Identify which cell holds the provided text, then report its [X, Y] central coordinate. 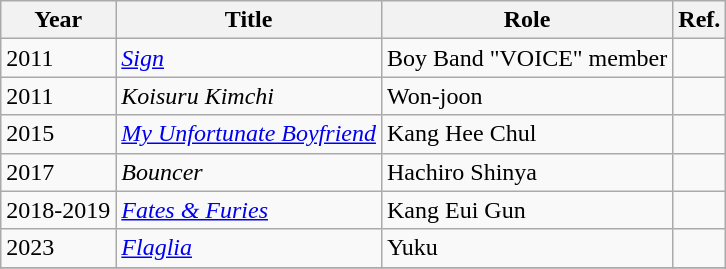
Fates & Furies [249, 210]
Title [249, 20]
Kang Hee Chul [526, 134]
Kang Eui Gun [526, 210]
Hachiro Shinya [526, 172]
2015 [58, 134]
Koisuru Kimchi [249, 96]
Sign [249, 58]
Ref. [700, 20]
Bouncer [249, 172]
2018-2019 [58, 210]
Boy Band "VOICE" member [526, 58]
Flaglia [249, 248]
My Unfortunate Boyfriend [249, 134]
2023 [58, 248]
2017 [58, 172]
Won-joon [526, 96]
Role [526, 20]
Yuku [526, 248]
Year [58, 20]
